Search for the cell housing the specified text and yield its (x, y) center coordinate. 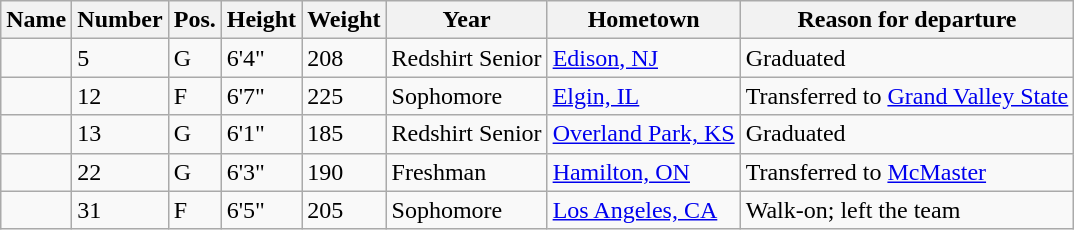
Freshman (466, 172)
22 (120, 172)
Weight (344, 20)
Edison, NJ (644, 58)
Transferred to McMaster (907, 172)
13 (120, 134)
6'3" (261, 172)
208 (344, 58)
6'5" (261, 210)
Elgin, IL (644, 96)
Name (36, 20)
6'7" (261, 96)
Hometown (644, 20)
190 (344, 172)
Los Angeles, CA (644, 210)
Height (261, 20)
5 (120, 58)
31 (120, 210)
185 (344, 134)
12 (120, 96)
Year (466, 20)
Transferred to Grand Valley State (907, 96)
6'1" (261, 134)
205 (344, 210)
Number (120, 20)
Hamilton, ON (644, 172)
Pos. (194, 20)
6'4" (261, 58)
Walk-on; left the team (907, 210)
Reason for departure (907, 20)
225 (344, 96)
Overland Park, KS (644, 134)
